Determine the [X, Y] coordinate at the center of the cell enclosing the given text.  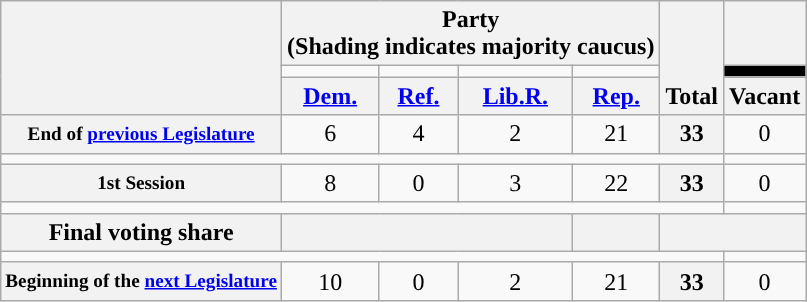
Final voting share [142, 232]
Ref. [418, 96]
22 [616, 183]
6 [330, 134]
4 [418, 134]
End of previous Legislature [142, 134]
1st Session [142, 183]
10 [330, 281]
Beginning of the next Legislature [142, 281]
Vacant [764, 96]
Dem. [330, 96]
3 [515, 183]
Party (Shading indicates majority caucus) [471, 34]
Lib.R. [515, 96]
8 [330, 183]
Rep. [616, 96]
Total [692, 58]
